Find where the given text appears and provide that cell's center as [X, Y] coordinate. 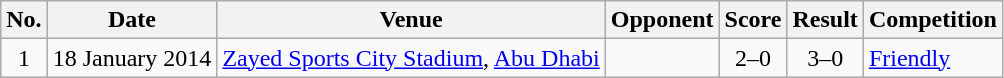
Venue [411, 20]
Competition [932, 20]
Date [132, 20]
Score [753, 20]
1 [24, 58]
No. [24, 20]
Result [825, 20]
Opponent [662, 20]
18 January 2014 [132, 58]
Friendly [932, 58]
3–0 [825, 58]
Zayed Sports City Stadium, Abu Dhabi [411, 58]
2–0 [753, 58]
